For the text-containing cell, return its midpoint in [x, y] coordinate format. 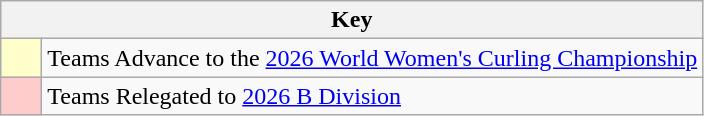
Teams Advance to the 2026 World Women's Curling Championship [372, 58]
Key [352, 20]
Teams Relegated to 2026 B Division [372, 96]
